From the cell containing the given text, extract its center point as (x, y) coordinate. 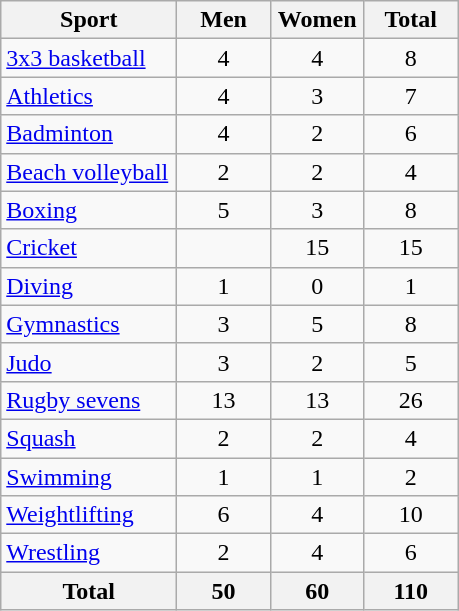
Beach volleyball (89, 172)
Women (317, 20)
Cricket (89, 248)
Boxing (89, 210)
Weightlifting (89, 515)
10 (411, 515)
Athletics (89, 96)
Swimming (89, 477)
Judo (89, 362)
0 (317, 286)
Men (224, 20)
Gymnastics (89, 324)
26 (411, 400)
3x3 basketball (89, 58)
Sport (89, 20)
Badminton (89, 134)
Squash (89, 438)
60 (317, 591)
7 (411, 96)
110 (411, 591)
Wrestling (89, 553)
Rugby sevens (89, 400)
Diving (89, 286)
50 (224, 591)
